Output the (x, y) coordinate of the center of the cell containing the given text.  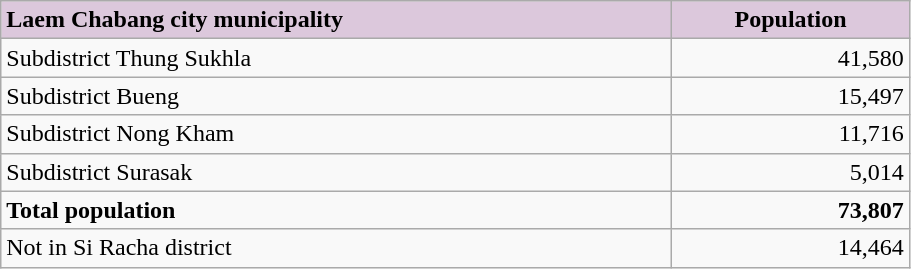
Laem Chabang city municipality (336, 20)
11,716 (791, 134)
73,807 (791, 210)
Population (791, 20)
Subdistrict Thung Sukhla (336, 58)
41,580 (791, 58)
15,497 (791, 96)
Subdistrict Surasak (336, 172)
Subdistrict Nong Kham (336, 134)
Total population (336, 210)
14,464 (791, 248)
Not in Si Racha district (336, 248)
5,014 (791, 172)
Subdistrict Bueng (336, 96)
